From the cell containing the given text, extract its center point as [X, Y] coordinate. 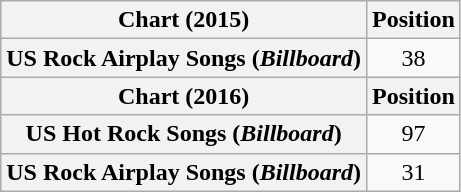
Chart (2015) [184, 20]
Chart (2016) [184, 96]
38 [414, 58]
US Hot Rock Songs (Billboard) [184, 134]
97 [414, 134]
31 [414, 172]
